For the text-containing cell, return its midpoint in (x, y) coordinate format. 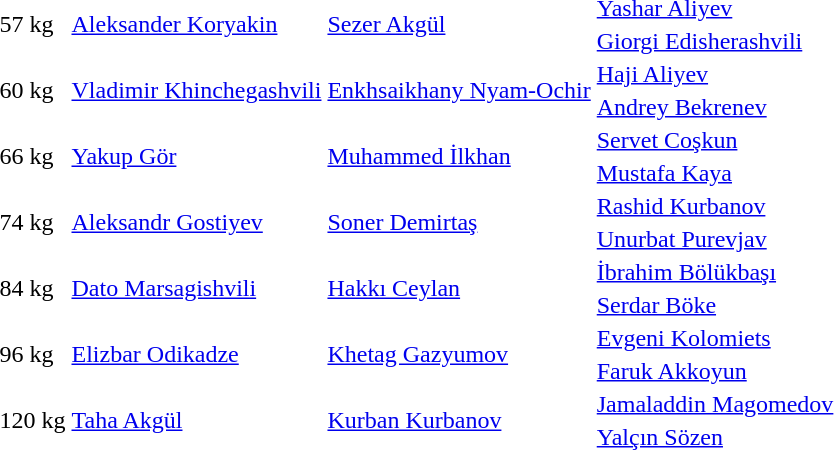
Vladimir Khinchegashvili (196, 90)
Hakkı Ceylan (459, 288)
Aleksandr Gostiyev (196, 222)
Muhammed İlkhan (459, 156)
Dato Marsagishvili (196, 288)
Yakup Gör (196, 156)
Enkhsaikhany Nyam-Ochir (459, 90)
Soner Demirtaş (459, 222)
Elizbar Odikadze (196, 354)
Khetag Gazyumov (459, 354)
